Identify which cell holds the provided text, then report its (x, y) central coordinate. 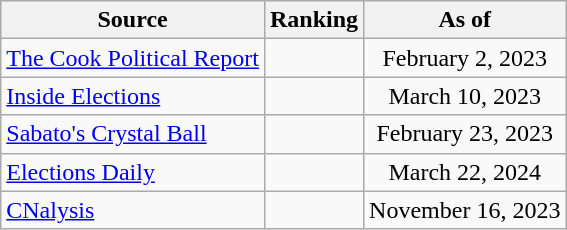
Sabato's Crystal Ball (133, 134)
Source (133, 20)
Inside Elections (133, 96)
As of (465, 20)
February 2, 2023 (465, 58)
Ranking (314, 20)
CNalysis (133, 210)
November 16, 2023 (465, 210)
Elections Daily (133, 172)
March 10, 2023 (465, 96)
The Cook Political Report (133, 58)
March 22, 2024 (465, 172)
February 23, 2023 (465, 134)
